Search for the cell housing the specified text and yield its (x, y) center coordinate. 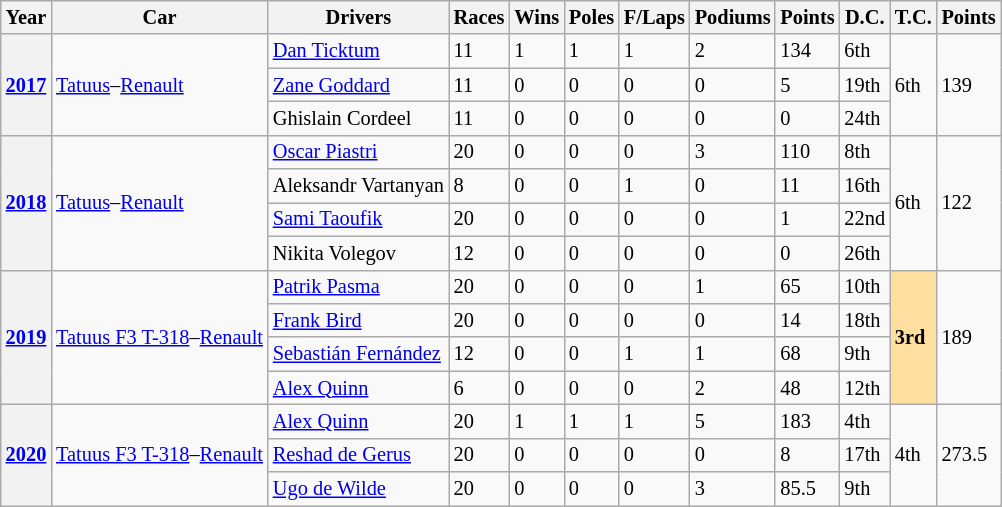
68 (807, 354)
273.5 (969, 454)
122 (969, 202)
Races (480, 17)
16th (864, 186)
2020 (26, 454)
134 (807, 51)
110 (807, 152)
12th (864, 388)
Drivers (358, 17)
18th (864, 320)
2017 (26, 84)
Patrik Pasma (358, 287)
Car (160, 17)
Oscar Piastri (358, 152)
Wins (536, 17)
D.C. (864, 17)
139 (969, 84)
8th (864, 152)
14 (807, 320)
Frank Bird (358, 320)
Zane Goddard (358, 85)
65 (807, 287)
26th (864, 253)
F/Laps (654, 17)
24th (864, 118)
17th (864, 455)
2019 (26, 338)
Reshad de Gerus (358, 455)
189 (969, 338)
2018 (26, 202)
22nd (864, 219)
3rd (914, 338)
Poles (592, 17)
10th (864, 287)
19th (864, 85)
Sami Taoufik (358, 219)
Dan Ticktum (358, 51)
Nikita Volegov (358, 253)
6 (480, 388)
183 (807, 421)
Ugo de Wilde (358, 489)
Aleksandr Vartanyan (358, 186)
Sebastián Fernández (358, 354)
Podiums (733, 17)
Ghislain Cordeel (358, 118)
Year (26, 17)
T.C. (914, 17)
85.5 (807, 489)
48 (807, 388)
